Extract the (x, y) coordinate from the center of the cell holding the provided text.  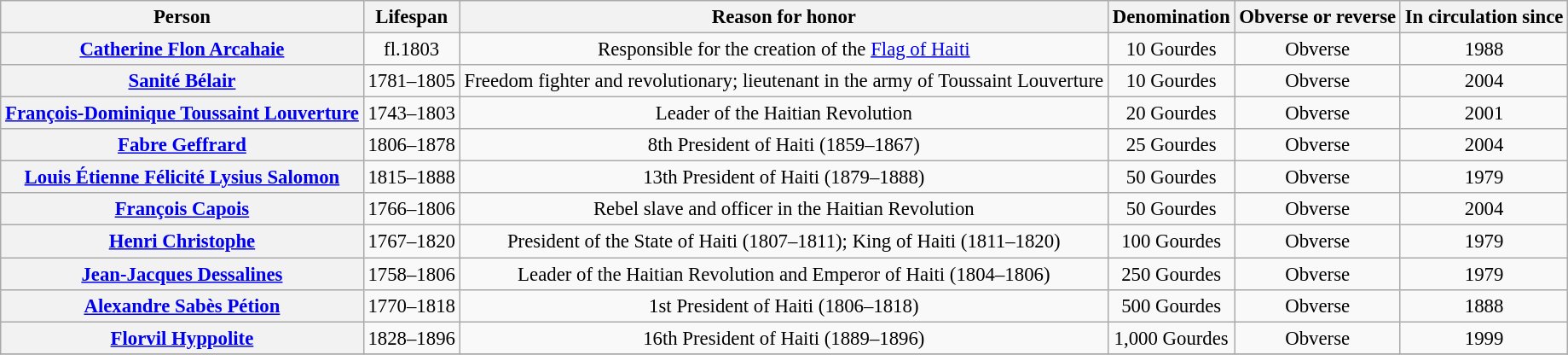
1766–1806 (411, 209)
Jean-Jacques Dessalines (182, 274)
1,000 Gourdes (1172, 338)
1781–1805 (411, 81)
16th President of Haiti (1889–1896) (784, 338)
2001 (1484, 113)
Fabre Geffrard (182, 145)
Leader of the Haitian Revolution and Emperor of Haiti (1804–1806) (784, 274)
Rebel slave and officer in the Haitian Revolution (784, 209)
1888 (1484, 306)
1767–1820 (411, 242)
Freedom fighter and revolutionary; lieutenant in the army of Toussaint Louverture (784, 81)
25 Gourdes (1172, 145)
Responsible for the creation of the Flag of Haiti (784, 49)
20 Gourdes (1172, 113)
1815–1888 (411, 177)
Louis Étienne Félicité Lysius Salomon (182, 177)
8th President of Haiti (1859–1867) (784, 145)
Lifespan (411, 17)
Alexandre Sabès Pétion (182, 306)
Leader of the Haitian Revolution (784, 113)
Person (182, 17)
François Capois (182, 209)
Henri Christophe (182, 242)
François-Dominique Toussaint Louverture (182, 113)
1999 (1484, 338)
In circulation since (1484, 17)
1st President of Haiti (1806–1818) (784, 306)
President of the State of Haiti (1807–1811); King of Haiti (1811–1820) (784, 242)
1828–1896 (411, 338)
13th President of Haiti (1879–1888) (784, 177)
500 Gourdes (1172, 306)
fl.1803 (411, 49)
1743–1803 (411, 113)
Sanité Bélair (182, 81)
250 Gourdes (1172, 274)
1988 (1484, 49)
100 Gourdes (1172, 242)
1770–1818 (411, 306)
1758–1806 (411, 274)
Reason for honor (784, 17)
Florvil Hyppolite (182, 338)
1806–1878 (411, 145)
Denomination (1172, 17)
Obverse or reverse (1317, 17)
Catherine Flon Arcahaie (182, 49)
